Provide the [x, y] coordinate of the cell's center where the given text is located.  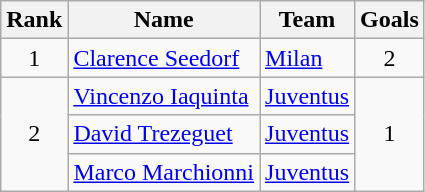
Milan [308, 58]
Team [308, 20]
David Trezeguet [164, 134]
Clarence Seedorf [164, 58]
Vincenzo Iaquinta [164, 96]
Name [164, 20]
Rank [34, 20]
Marco Marchionni [164, 172]
Goals [390, 20]
